Return (X, Y) of the center of cell containing provided text 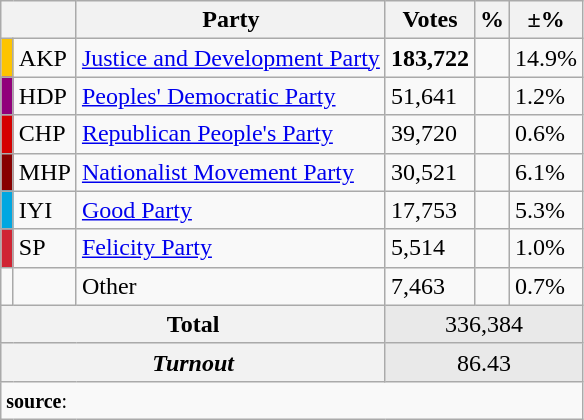
Party (230, 20)
5,514 (430, 248)
SP (44, 248)
±% (546, 20)
6.1% (546, 172)
39,720 (430, 134)
HDP (44, 96)
% (492, 20)
183,722 (430, 58)
0.6% (546, 134)
Nationalist Movement Party (230, 172)
Good Party (230, 210)
Justice and Development Party (230, 58)
Felicity Party (230, 248)
1.0% (546, 248)
14.9% (546, 58)
86.43 (484, 362)
1.2% (546, 96)
51,641 (430, 96)
336,384 (484, 324)
AKP (44, 58)
CHP (44, 134)
Peoples' Democratic Party (230, 96)
30,521 (430, 172)
7,463 (430, 286)
17,753 (430, 210)
source: (292, 400)
5.3% (546, 210)
Votes (430, 20)
Total (194, 324)
Republican People's Party (230, 134)
Turnout (194, 362)
Other (230, 286)
0.7% (546, 286)
MHP (44, 172)
IYI (44, 210)
